Output the (x, y) coordinate of the center of the cell containing the given text.  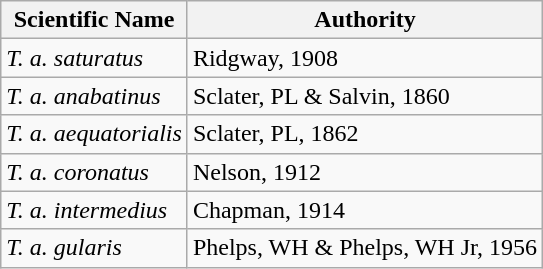
Sclater, PL & Salvin, 1860 (364, 96)
T. a. coronatus (94, 172)
T. a. intermedius (94, 210)
Nelson, 1912 (364, 172)
Ridgway, 1908 (364, 58)
Scientific Name (94, 20)
Phelps, WH & Phelps, WH Jr, 1956 (364, 248)
Sclater, PL, 1862 (364, 134)
T. a. aequatorialis (94, 134)
T. a. anabatinus (94, 96)
T. a. gularis (94, 248)
Chapman, 1914 (364, 210)
T. a. saturatus (94, 58)
Authority (364, 20)
